Provide the [x, y] coordinate of the cell's center where the given text is located.  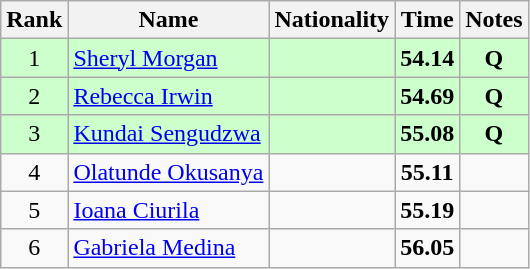
Notes [494, 20]
2 [34, 96]
56.05 [428, 248]
Nationality [332, 20]
Kundai Sengudzwa [168, 134]
Rebecca Irwin [168, 96]
55.19 [428, 210]
55.08 [428, 134]
6 [34, 248]
Olatunde Okusanya [168, 172]
3 [34, 134]
55.11 [428, 172]
54.14 [428, 58]
Sheryl Morgan [168, 58]
5 [34, 210]
4 [34, 172]
Ioana Ciurila [168, 210]
Gabriela Medina [168, 248]
Rank [34, 20]
1 [34, 58]
Name [168, 20]
Time [428, 20]
54.69 [428, 96]
